Capture the cell that displays the provided text and extract its (X, Y) central coordinate. 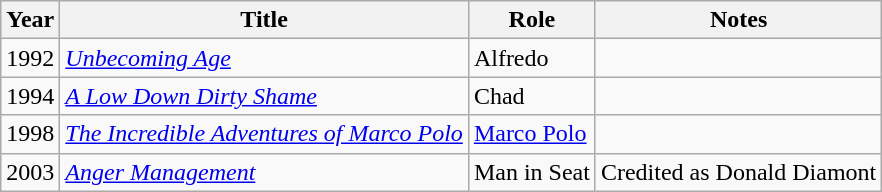
1992 (30, 58)
Anger Management (264, 172)
2003 (30, 172)
Chad (532, 96)
Role (532, 20)
Alfredo (532, 58)
Man in Seat (532, 172)
Notes (738, 20)
Year (30, 20)
Marco Polo (532, 134)
A Low Down Dirty Shame (264, 96)
Title (264, 20)
The Incredible Adventures of Marco Polo (264, 134)
1998 (30, 134)
Unbecoming Age (264, 58)
Credited as Donald Diamont (738, 172)
1994 (30, 96)
